Provide the (X, Y) coordinate of the cell's center where the given text is located.  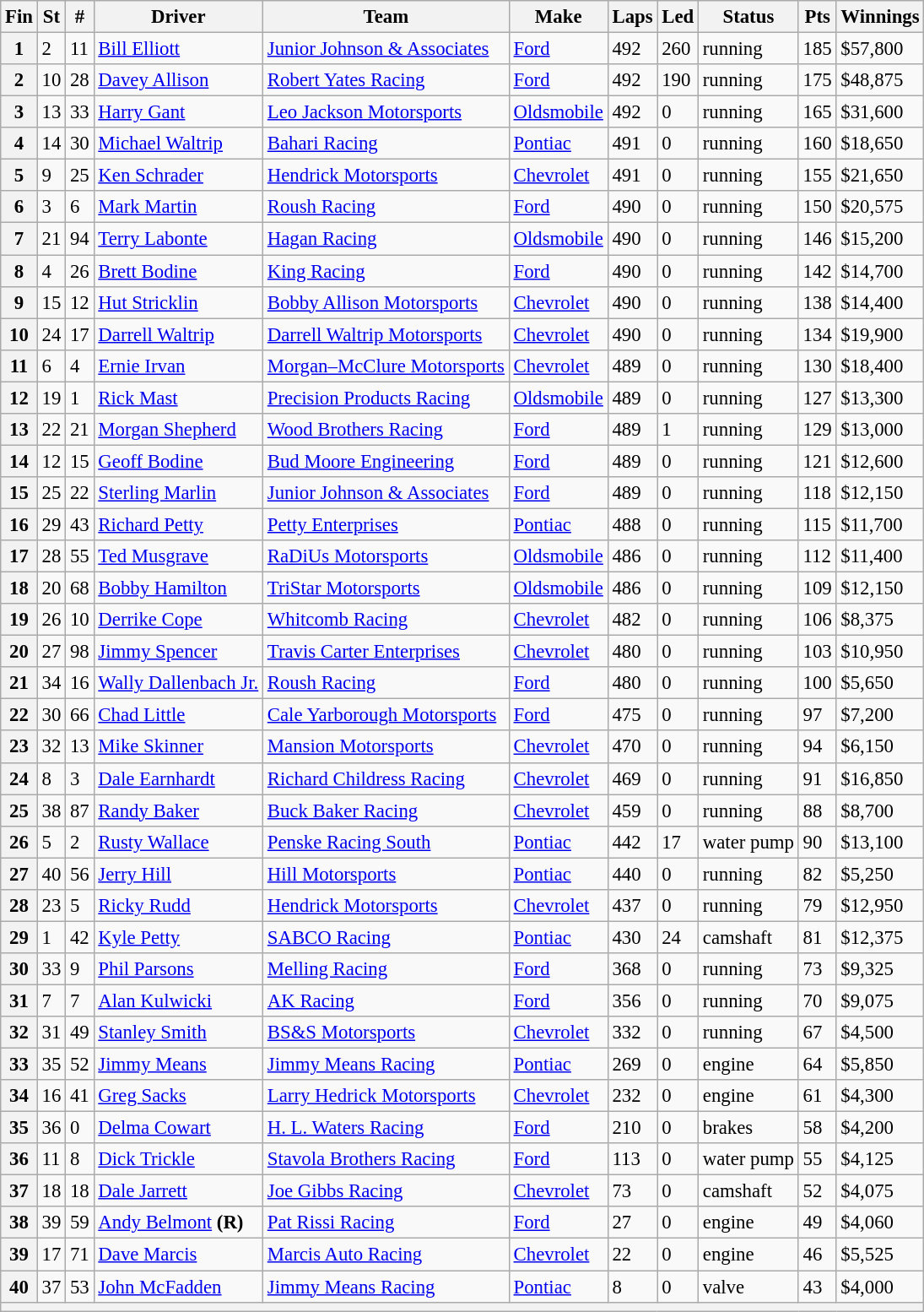
H. L. Waters Racing (386, 1128)
$15,200 (880, 239)
Mansion Motorsports (386, 747)
King Racing (386, 271)
440 (633, 874)
368 (633, 969)
Chad Little (178, 715)
TriStar Motorsports (386, 588)
Wally Dallenbach Jr. (178, 683)
68 (79, 588)
Joe Gibbs Racing (386, 1191)
Stanley Smith (178, 1033)
Jerry Hill (178, 874)
$48,875 (880, 80)
56 (79, 874)
121 (817, 461)
$5,525 (880, 1255)
Richard Petty (178, 524)
$7,200 (880, 715)
Brett Bodine (178, 271)
232 (633, 1096)
Geoff Bodine (178, 461)
100 (817, 683)
Bobby Allison Motorsports (386, 302)
332 (633, 1033)
260 (678, 49)
142 (817, 271)
Laps (633, 17)
valve (748, 1287)
St (51, 17)
67 (817, 1033)
$11,400 (880, 556)
482 (633, 620)
$57,800 (880, 49)
430 (633, 937)
Mark Martin (178, 207)
$4,125 (880, 1159)
Michael Waltrip (178, 144)
Sterling Marlin (178, 493)
Phil Parsons (178, 969)
459 (633, 811)
Dale Earnhardt (178, 778)
brakes (748, 1128)
469 (633, 778)
$12,375 (880, 937)
64 (817, 1065)
98 (79, 652)
Travis Carter Enterprises (386, 652)
87 (79, 811)
Jimmy Spencer (178, 652)
$19,900 (880, 334)
59 (79, 1223)
RaDiUs Motorsports (386, 556)
Bobby Hamilton (178, 588)
Winnings (880, 17)
53 (79, 1287)
356 (633, 1000)
$10,950 (880, 652)
437 (633, 906)
442 (633, 842)
66 (79, 715)
146 (817, 239)
Jimmy Means (178, 1065)
Larry Hedrick Motorsports (386, 1096)
Whitcomb Racing (386, 620)
Derrike Cope (178, 620)
Driver (178, 17)
71 (79, 1255)
$9,325 (880, 969)
Stavola Brothers Racing (386, 1159)
$5,650 (880, 683)
Melling Racing (386, 969)
Andy Belmont (R) (178, 1223)
$18,650 (880, 144)
Bill Elliott (178, 49)
Delma Cowart (178, 1128)
Dale Jarrett (178, 1191)
$4,200 (880, 1128)
Ricky Rudd (178, 906)
42 (79, 937)
BS&S Motorsports (386, 1033)
$14,700 (880, 271)
Bahari Racing (386, 144)
Penske Racing South (386, 842)
$12,600 (880, 461)
118 (817, 493)
Team (386, 17)
Pts (817, 17)
115 (817, 524)
Precision Products Racing (386, 398)
$4,500 (880, 1033)
Cale Yarborough Motorsports (386, 715)
150 (817, 207)
$13,100 (880, 842)
113 (633, 1159)
175 (817, 80)
$31,600 (880, 112)
Darrell Waltrip (178, 334)
109 (817, 588)
134 (817, 334)
90 (817, 842)
$8,700 (880, 811)
$14,400 (880, 302)
Marcis Auto Racing (386, 1255)
70 (817, 1000)
Hut Stricklin (178, 302)
165 (817, 112)
Status (748, 17)
Greg Sacks (178, 1096)
Fin (19, 17)
160 (817, 144)
Hill Motorsports (386, 874)
79 (817, 906)
Davey Allison (178, 80)
185 (817, 49)
470 (633, 747)
$16,850 (880, 778)
91 (817, 778)
AK Racing (386, 1000)
$6,150 (880, 747)
Ernie Irvan (178, 366)
John McFadden (178, 1287)
$5,250 (880, 874)
112 (817, 556)
130 (817, 366)
$9,075 (880, 1000)
$13,000 (880, 430)
88 (817, 811)
488 (633, 524)
Mike Skinner (178, 747)
SABCO Racing (386, 937)
Wood Brothers Racing (386, 430)
Led (678, 17)
$13,300 (880, 398)
Richard Childress Racing (386, 778)
$8,375 (880, 620)
155 (817, 176)
81 (817, 937)
Morgan Shepherd (178, 430)
190 (678, 80)
138 (817, 302)
269 (633, 1065)
$20,575 (880, 207)
Make (559, 17)
41 (79, 1096)
Darrell Waltrip Motorsports (386, 334)
82 (817, 874)
Dick Trickle (178, 1159)
Rick Mast (178, 398)
$4,300 (880, 1096)
Buck Baker Racing (386, 811)
46 (817, 1255)
Leo Jackson Motorsports (386, 112)
$21,650 (880, 176)
Pat Rissi Racing (386, 1223)
97 (817, 715)
Ted Musgrave (178, 556)
Rusty Wallace (178, 842)
$11,700 (880, 524)
Ken Schrader (178, 176)
106 (817, 620)
$18,400 (880, 366)
129 (817, 430)
Randy Baker (178, 811)
$5,850 (880, 1065)
61 (817, 1096)
475 (633, 715)
Robert Yates Racing (386, 80)
$4,000 (880, 1287)
58 (817, 1128)
$12,950 (880, 906)
$4,060 (880, 1223)
Alan Kulwicki (178, 1000)
Terry Labonte (178, 239)
$4,075 (880, 1191)
Petty Enterprises (386, 524)
Dave Marcis (178, 1255)
103 (817, 652)
210 (633, 1128)
Harry Gant (178, 112)
Kyle Petty (178, 937)
Hagan Racing (386, 239)
# (79, 17)
127 (817, 398)
Morgan–McClure Motorsports (386, 366)
Bud Moore Engineering (386, 461)
